Return (x, y) of the center of cell containing provided text 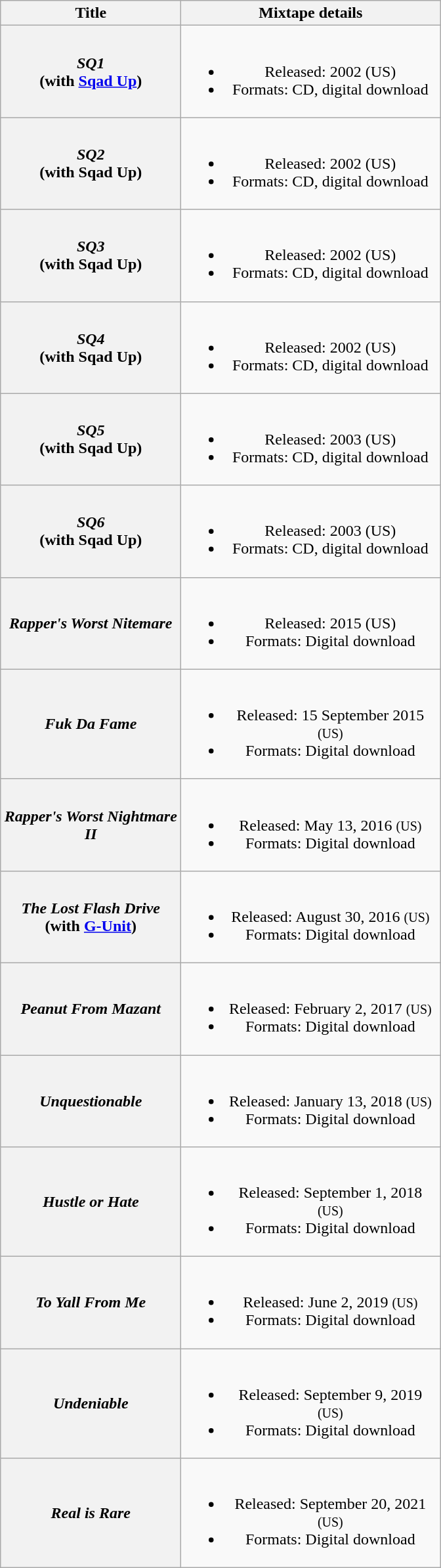
Released: 2015 (US)Formats: Digital download (311, 623)
SQ3(with Sqad Up) (91, 255)
SQ2(with Sqad Up) (91, 163)
Released: May 13, 2016 (US)Formats: Digital download (311, 825)
Released: 15 September 2015 (US)Formats: Digital download (311, 724)
Released: September 1, 2018 (US)Formats: Digital download (311, 1202)
SQ1(with Sqad Up) (91, 72)
Released: February 2, 2017 (US)Formats: Digital download (311, 1009)
Released: August 30, 2016 (US)Formats: Digital download (311, 917)
Released: January 13, 2018 (US)Formats: Digital download (311, 1100)
Rapper's Worst Nightmare II (91, 825)
To Yall From Me (91, 1303)
SQ4(with Sqad Up) (91, 347)
Undeniable (91, 1404)
SQ6(with Sqad Up) (91, 531)
The Lost Flash Drive(with G-Unit) (91, 917)
Released: September 9, 2019 (US)Formats: Digital download (311, 1404)
Unquestionable (91, 1100)
Real is Rare (91, 1513)
Released: June 2, 2019 (US)Formats: Digital download (311, 1303)
SQ5(with Sqad Up) (91, 439)
Title (91, 13)
Mixtape details (311, 13)
Released: September 20, 2021 (US)Formats: Digital download (311, 1513)
Hustle or Hate (91, 1202)
Rapper's Worst Nitemare (91, 623)
Fuk Da Fame (91, 724)
Peanut From Mazant (91, 1009)
